From the cell containing the given text, extract its center point as [x, y] coordinate. 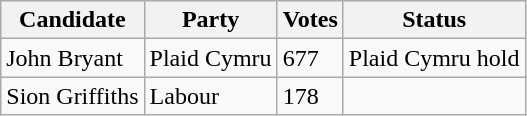
Party [210, 20]
Plaid Cymru [210, 58]
Votes [310, 20]
John Bryant [72, 58]
Labour [210, 96]
Plaid Cymru hold [434, 58]
Status [434, 20]
677 [310, 58]
Sion Griffiths [72, 96]
Candidate [72, 20]
178 [310, 96]
